Extract the (x, y) coordinate from the center of the cell holding the provided text.  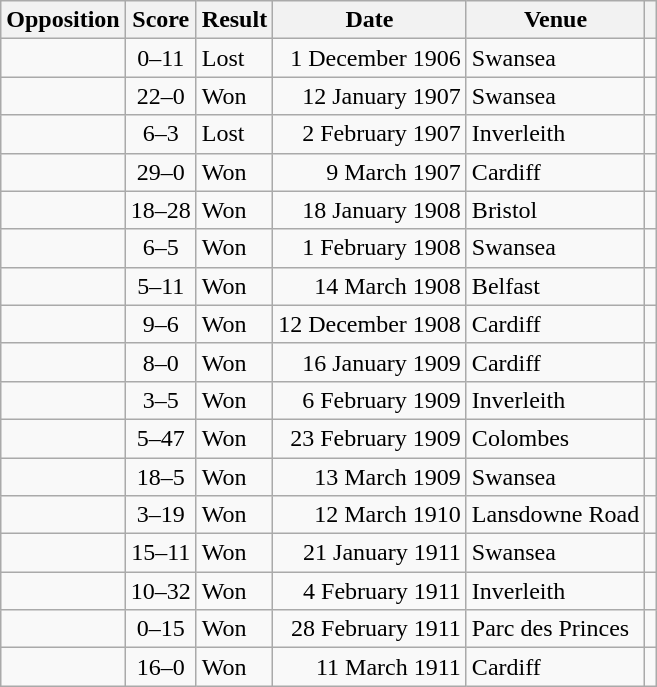
2 February 1907 (370, 134)
5–47 (160, 438)
Result (234, 20)
Colombes (555, 438)
18–28 (160, 210)
14 March 1908 (370, 286)
29–0 (160, 172)
3–19 (160, 515)
22–0 (160, 96)
13 March 1909 (370, 477)
Belfast (555, 286)
12 January 1907 (370, 96)
Parc des Princes (555, 629)
6–3 (160, 134)
6 February 1909 (370, 400)
Date (370, 20)
0–15 (160, 629)
1 December 1906 (370, 58)
23 February 1909 (370, 438)
8–0 (160, 362)
4 February 1911 (370, 591)
16–0 (160, 667)
9 March 1907 (370, 172)
Score (160, 20)
10–32 (160, 591)
0–11 (160, 58)
21 January 1911 (370, 553)
28 February 1911 (370, 629)
3–5 (160, 400)
Opposition (63, 20)
5–11 (160, 286)
16 January 1909 (370, 362)
11 March 1911 (370, 667)
1 February 1908 (370, 248)
18–5 (160, 477)
18 January 1908 (370, 210)
12 December 1908 (370, 324)
12 March 1910 (370, 515)
6–5 (160, 248)
Venue (555, 20)
Lansdowne Road (555, 515)
9–6 (160, 324)
15–11 (160, 553)
Bristol (555, 210)
